From the cell containing the given text, extract its center point as [x, y] coordinate. 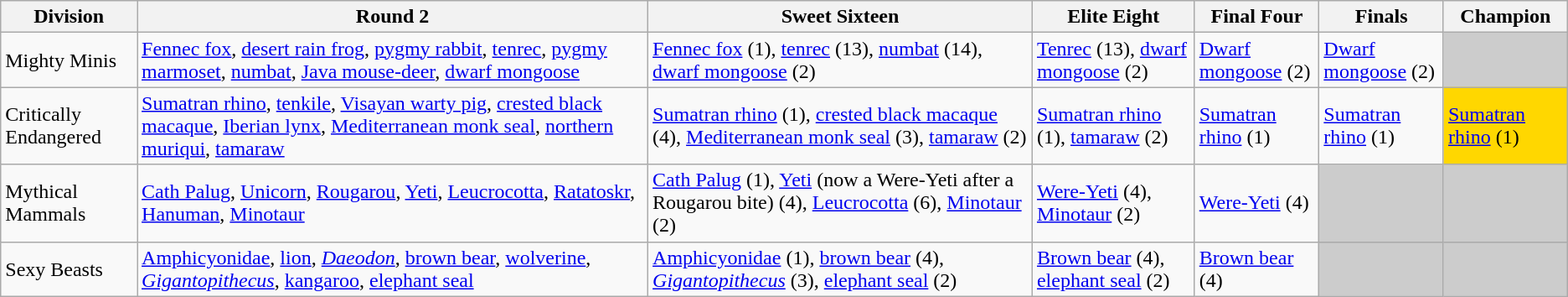
Finals [1382, 17]
Cath Palug, Unicorn, Rougarou, Yeti, Leucrocotta, Ratatoskr, Hanuman, Minotaur [393, 203]
Fennec fox (1), tenrec (13), numbat (14), dwarf mongoose (2) [841, 60]
Division [69, 17]
Sumatran rhino (1), tamaraw (2) [1113, 126]
Were-Yeti (4), Minotaur (2) [1113, 203]
Elite Eight [1113, 17]
Fennec fox, desert rain frog, pygmy rabbit, tenrec, pygmy marmoset, numbat, Java mouse-deer, dwarf mongoose [393, 60]
Tenrec (13), dwarf mongoose (2) [1113, 60]
Sumatran rhino (1), crested black macaque (4), Mediterranean monk seal (3), tamaraw (2) [841, 126]
Final Four [1256, 17]
Cath Palug (1), Yeti (now a Were-Yeti after a Rougarou bite) (4), Leucrocotta (6), Minotaur (2) [841, 203]
Brown bear (4) [1256, 268]
Champion [1505, 17]
Brown bear (4), elephant seal (2) [1113, 268]
Mythical Mammals [69, 203]
Critically Endangered [69, 126]
Amphicyonidae, lion, Daeodon, brown bear, wolverine, Gigantopithecus, kangaroo, elephant seal [393, 268]
Sumatran rhino, tenkile, Visayan warty pig, crested black macaque, Iberian lynx, Mediterranean monk seal, northern muriqui, tamaraw [393, 126]
Sweet Sixteen [841, 17]
Mighty Minis [69, 60]
Amphicyonidae (1), brown bear (4), Gigantopithecus (3), elephant seal (2) [841, 268]
Were-Yeti (4) [1256, 203]
Round 2 [393, 17]
Sexy Beasts [69, 268]
